Locate the cell with the specified text and output its [x, y] center coordinate. 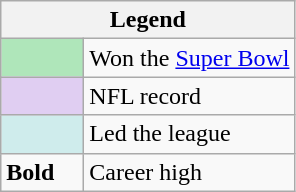
Led the league [190, 134]
Bold [42, 172]
Legend [148, 20]
Career high [190, 172]
Won the Super Bowl [190, 58]
NFL record [190, 96]
